Scan for the cell matching the given text and deliver its (X, Y) coordinate at center. 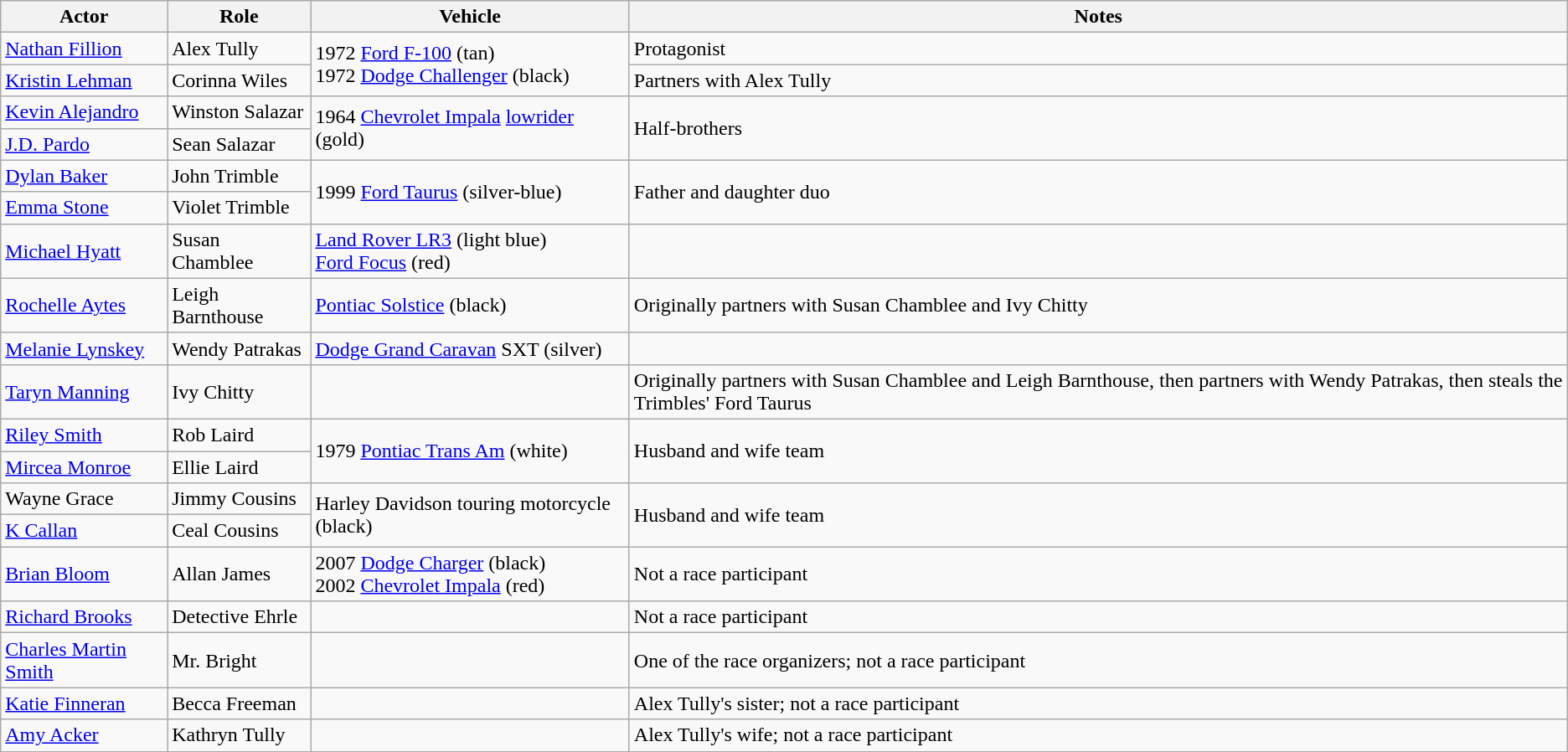
Riley Smith (84, 435)
Jimmy Cousins (240, 499)
Dodge Grand Caravan SXT (silver) (470, 348)
1964 Chevrolet Impala lowrider (gold) (470, 128)
Notes (1098, 17)
Alex Tully (240, 49)
Partners with Alex Tully (1098, 80)
Kevin Alejandro (84, 112)
Susan Chamblee (240, 251)
Katie Finneran (84, 703)
Amy Acker (84, 735)
K Callan (84, 531)
Role (240, 17)
Actor (84, 17)
Emma Stone (84, 208)
Half-brothers (1098, 128)
John Trimble (240, 176)
Dylan Baker (84, 176)
Ivy Chitty (240, 392)
Charles Martin Smith (84, 660)
Rochelle Aytes (84, 305)
Winston Salazar (240, 112)
Alex Tully's sister; not a race participant (1098, 703)
Protagonist (1098, 49)
1972 Ford F-100 (tan) 1972 Dodge Challenger (black) (470, 64)
J.D. Pardo (84, 144)
One of the race organizers; not a race participant (1098, 660)
Violet Trimble (240, 208)
Nathan Fillion (84, 49)
Ceal Cousins (240, 531)
1999 Ford Taurus (silver-blue) (470, 192)
Father and daughter duo (1098, 192)
Melanie Lynskey (84, 348)
1979 Pontiac Trans Am (white) (470, 451)
Taryn Manning (84, 392)
2007 Dodge Charger (black) 2002 Chevrolet Impala (red) (470, 574)
Corinna Wiles (240, 80)
Becca Freeman (240, 703)
Leigh Barnthouse (240, 305)
Wendy Patrakas (240, 348)
Rob Laird (240, 435)
Allan James (240, 574)
Kathryn Tully (240, 735)
Brian Bloom (84, 574)
Mircea Monroe (84, 466)
Harley Davidson touring motorcycle (black) (470, 515)
Mr. Bright (240, 660)
Detective Ehrle (240, 617)
Originally partners with Susan Chamblee and Leigh Barnthouse, then partners with Wendy Patrakas, then steals the Trimbles' Ford Taurus (1098, 392)
Sean Salazar (240, 144)
Richard Brooks (84, 617)
Wayne Grace (84, 499)
Vehicle (470, 17)
Michael Hyatt (84, 251)
Alex Tully's wife; not a race participant (1098, 735)
Originally partners with Susan Chamblee and Ivy Chitty (1098, 305)
Pontiac Solstice (black) (470, 305)
Kristin Lehman (84, 80)
Land Rover LR3 (light blue) Ford Focus (red) (470, 251)
Ellie Laird (240, 466)
